Scan for the cell matching the given text and deliver its (X, Y) coordinate at center. 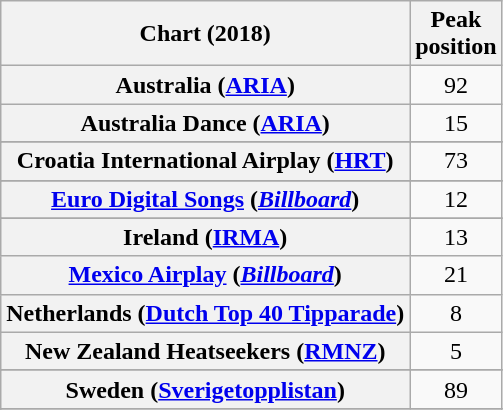
89 (456, 389)
Chart (2018) (206, 34)
8 (456, 313)
13 (456, 237)
Australia (ARIA) (206, 85)
5 (456, 351)
Sweden (Sverigetopplistan) (206, 389)
Australia Dance (ARIA) (206, 123)
15 (456, 123)
Netherlands (Dutch Top 40 Tipparade) (206, 313)
Ireland (IRMA) (206, 237)
12 (456, 199)
Peak position (456, 34)
73 (456, 161)
21 (456, 275)
Mexico Airplay (Billboard) (206, 275)
Euro Digital Songs (Billboard) (206, 199)
92 (456, 85)
Croatia International Airplay (HRT) (206, 161)
New Zealand Heatseekers (RMNZ) (206, 351)
